Scan for the cell matching the given text and deliver its [x, y] coordinate at center. 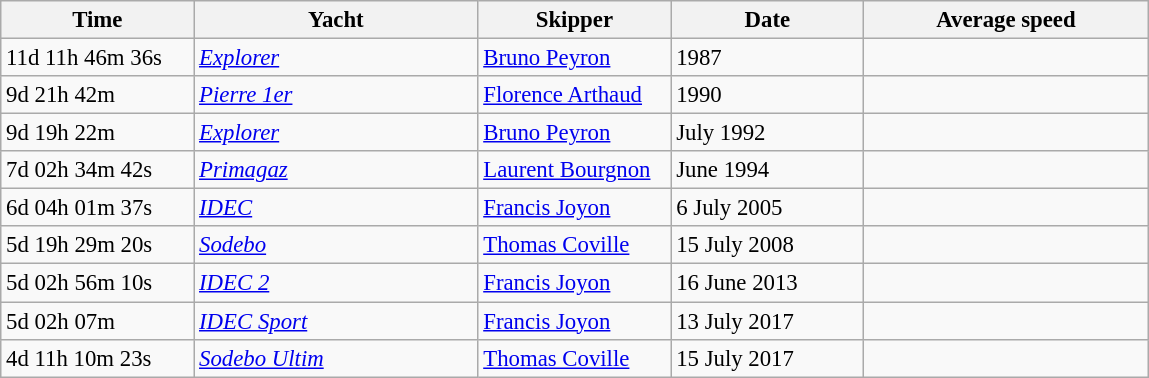
IDEC [336, 208]
Primagaz [336, 170]
9d 21h 42m [98, 95]
Laurent Bourgnon [574, 170]
June 1994 [768, 170]
16 June 2013 [768, 283]
11d 11h 46m 36s [98, 58]
Time [98, 20]
13 July 2017 [768, 321]
5d 02h 07m [98, 321]
Florence Arthaud [574, 95]
Yacht [336, 20]
15 July 2017 [768, 358]
5d 19h 29m 20s [98, 245]
Date [768, 20]
Sodebo Ultim [336, 358]
Skipper [574, 20]
15 July 2008 [768, 245]
7d 02h 34m 42s [98, 170]
Average speed [1006, 20]
6d 04h 01m 37s [98, 208]
4d 11h 10m 23s [98, 358]
1990 [768, 95]
5d 02h 56m 10s [98, 283]
1987 [768, 58]
9d 19h 22m [98, 133]
6 July 2005 [768, 208]
Pierre 1er [336, 95]
IDEC 2 [336, 283]
IDEC Sport [336, 321]
Sodebo [336, 245]
July 1992 [768, 133]
